Output the [X, Y] coordinate of the center of the cell containing the given text.  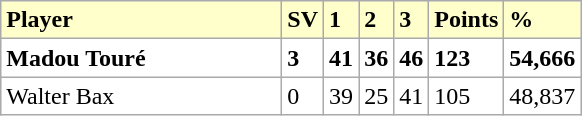
SV [303, 20]
25 [376, 96]
% [542, 20]
Walter Bax [142, 96]
0 [303, 96]
105 [466, 96]
48,837 [542, 96]
46 [412, 58]
54,666 [542, 58]
1 [342, 20]
123 [466, 58]
39 [342, 96]
36 [376, 58]
Madou Touré [142, 58]
2 [376, 20]
Player [142, 20]
Points [466, 20]
